Detect which cell encompasses the target text, then output its (x, y) center coordinate. 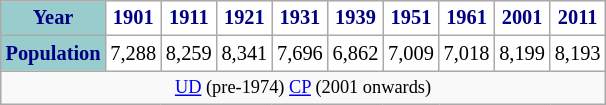
1901 (133, 18)
8,193 (578, 54)
8,259 (189, 54)
7,696 (300, 54)
7,009 (411, 54)
1939 (356, 18)
8,341 (245, 54)
1911 (189, 18)
2001 (522, 18)
6,862 (356, 54)
Year (54, 18)
7,018 (467, 54)
8,199 (522, 54)
1931 (300, 18)
UD (pre-1974) CP (2001 onwards) (304, 88)
1961 (467, 18)
2011 (578, 18)
1921 (245, 18)
7,288 (133, 54)
Population (54, 54)
1951 (411, 18)
